From the cell containing the given text, extract its center point as (X, Y) coordinate. 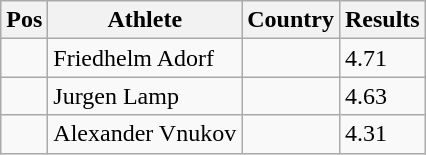
4.63 (382, 96)
Pos (24, 20)
4.71 (382, 58)
Alexander Vnukov (145, 134)
Country (291, 20)
Athlete (145, 20)
Friedhelm Adorf (145, 58)
Jurgen Lamp (145, 96)
Results (382, 20)
4.31 (382, 134)
